For the text-containing cell, return its midpoint in [x, y] coordinate format. 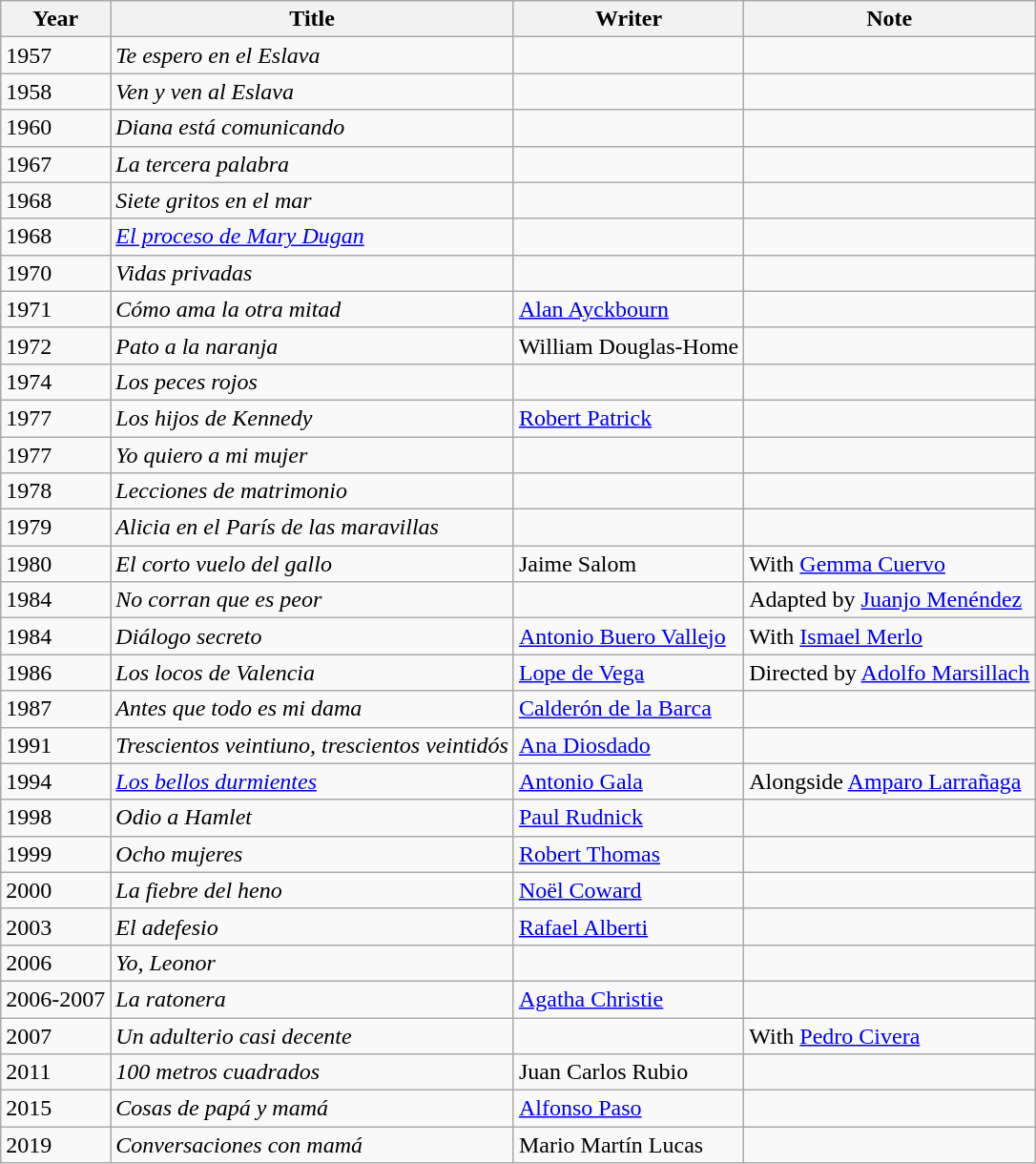
With Gemma Cuervo [889, 564]
1972 [55, 345]
La fiebre del heno [313, 890]
Ocho mujeres [313, 854]
1960 [55, 128]
Jaime Salom [628, 564]
Directed by Adolfo Marsillach [889, 673]
Note [889, 19]
With Pedro Civera [889, 1035]
1967 [55, 164]
Writer [628, 19]
2015 [55, 1109]
El adefesio [313, 926]
Los bellos durmientes [313, 781]
Lecciones de matrimonio [313, 491]
Rafael Alberti [628, 926]
Odio a Hamlet [313, 818]
Los hijos de Kennedy [313, 418]
Alongside Amparo Larrañaga [889, 781]
1987 [55, 709]
Ven y ven al Eslava [313, 92]
Ana Diosdado [628, 745]
No corran que es peor [313, 600]
Los locos de Valencia [313, 673]
1979 [55, 528]
Juan Carlos Rubio [628, 1072]
1974 [55, 382]
With Ismael Merlo [889, 636]
Agatha Christie [628, 999]
Paul Rudnick [628, 818]
La ratonera [313, 999]
Cómo ama la otra mitad [313, 309]
Te espero en el Eslava [313, 55]
1986 [55, 673]
Los peces rojos [313, 382]
Diana está comunicando [313, 128]
Cosas de papá y mamá [313, 1109]
Trescientos veintiuno, trescientos veintidós [313, 745]
1980 [55, 564]
Calderón de la Barca [628, 709]
Yo, Leonor [313, 963]
Robert Patrick [628, 418]
Alfonso Paso [628, 1109]
Adapted by Juanjo Menéndez [889, 600]
100 metros cuadrados [313, 1072]
2007 [55, 1035]
1958 [55, 92]
Year [55, 19]
Antonio Gala [628, 781]
Noël Coward [628, 890]
Alan Ayckbourn [628, 309]
Conversaciones con mamá [313, 1145]
La tercera palabra [313, 164]
Un adulterio casi decente [313, 1035]
Siete gritos en el mar [313, 200]
Alicia en el París de las maravillas [313, 528]
Antonio Buero Vallejo [628, 636]
1999 [55, 854]
2019 [55, 1145]
1991 [55, 745]
2011 [55, 1072]
1994 [55, 781]
Diálogo secreto [313, 636]
William Douglas-Home [628, 345]
1998 [55, 818]
Lope de Vega [628, 673]
2006-2007 [55, 999]
El corto vuelo del gallo [313, 564]
2003 [55, 926]
Robert Thomas [628, 854]
1970 [55, 273]
Yo quiero a mi mujer [313, 455]
Vidas privadas [313, 273]
2006 [55, 963]
Mario Martín Lucas [628, 1145]
El proceso de Mary Dugan [313, 237]
1978 [55, 491]
1971 [55, 309]
Pato a la naranja [313, 345]
Antes que todo es mi dama [313, 709]
Title [313, 19]
2000 [55, 890]
1957 [55, 55]
